Scan for the cell matching the given text and deliver its [x, y] coordinate at center. 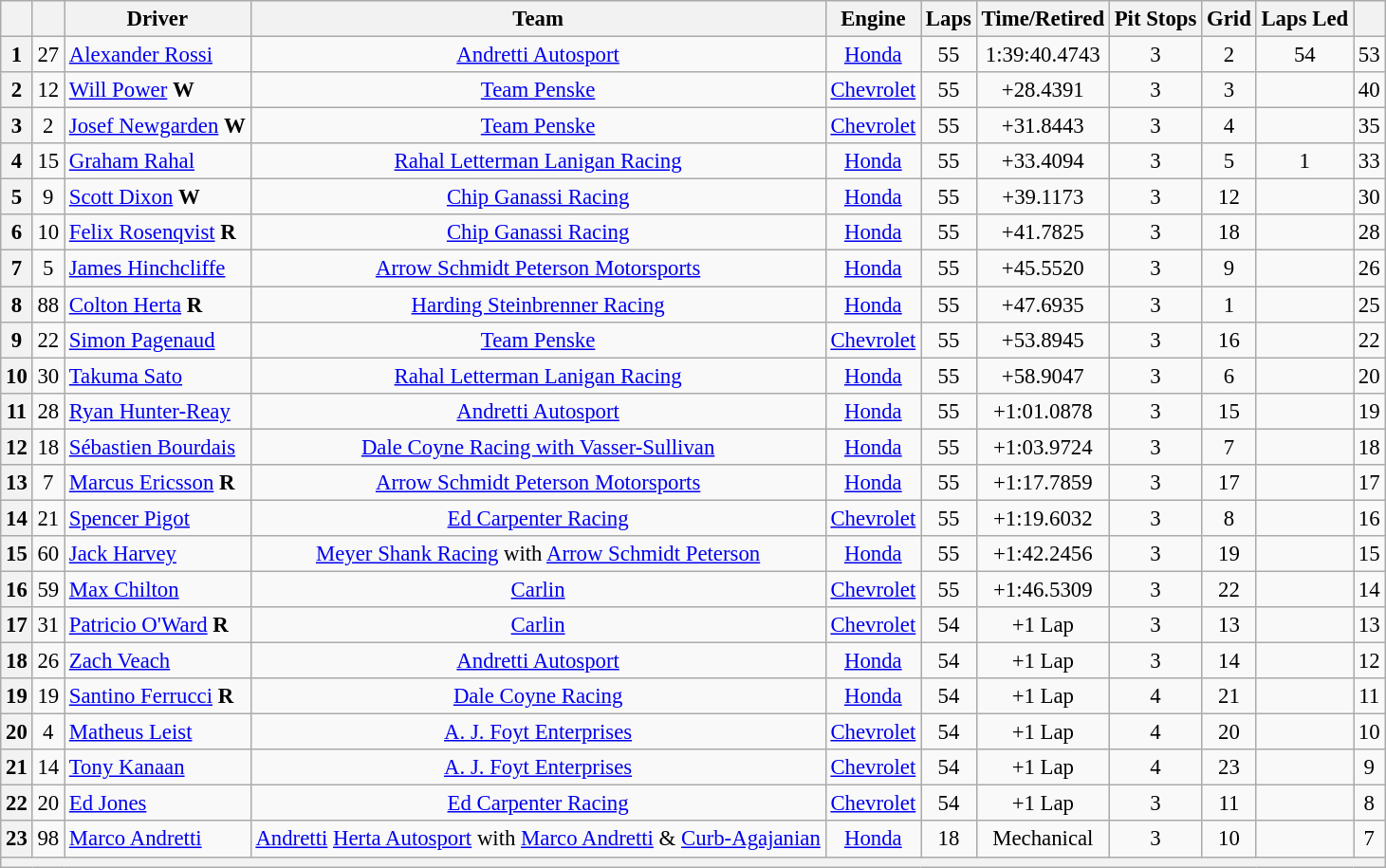
+1:17.7859 [1043, 483]
Simon Pagenaud [157, 340]
Andretti Herta Autosport with Marco Andretti & Curb-Agajanian [538, 840]
Will Power W [157, 90]
Patricio O'Ward R [157, 625]
Scott Dixon W [157, 197]
Dale Coyne Racing with Vasser-Sullivan [538, 447]
+1:01.0878 [1043, 411]
Matheus Leist [157, 732]
Josef Newgarden W [157, 126]
Max Chilton [157, 589]
+1:19.6032 [1043, 518]
Laps [949, 19]
Colton Herta R [157, 305]
Zach Veach [157, 661]
Dale Coyne Racing [538, 696]
Meyer Shank Racing with Arrow Schmidt Peterson [538, 554]
+31.8443 [1043, 126]
98 [47, 840]
Ed Jones [157, 803]
53 [1370, 55]
+39.1173 [1043, 197]
40 [1370, 90]
Mechanical [1043, 840]
Jack Harvey [157, 554]
88 [47, 305]
James Hinchcliffe [157, 268]
+41.7825 [1043, 232]
Ryan Hunter-Reay [157, 411]
Engine [873, 19]
+45.5520 [1043, 268]
27 [47, 55]
31 [47, 625]
Time/Retired [1043, 19]
35 [1370, 126]
Felix Rosenqvist R [157, 232]
+47.6935 [1043, 305]
Grid [1229, 19]
Team [538, 19]
59 [47, 589]
Pit Stops [1155, 19]
25 [1370, 305]
+1:46.5309 [1043, 589]
Marcus Ericsson R [157, 483]
Tony Kanaan [157, 767]
Sébastien Bourdais [157, 447]
Marco Andretti [157, 840]
60 [47, 554]
Spencer Pigot [157, 518]
Driver [157, 19]
Alexander Rossi [157, 55]
+53.8945 [1043, 340]
Harding Steinbrenner Racing [538, 305]
Laps Led [1304, 19]
+1:03.9724 [1043, 447]
+33.4094 [1043, 161]
Graham Rahal [157, 161]
Santino Ferrucci R [157, 696]
33 [1370, 161]
+58.9047 [1043, 376]
+28.4391 [1043, 90]
Takuma Sato [157, 376]
1:39:40.4743 [1043, 55]
+1:42.2456 [1043, 554]
